Locate the cell with the specified text and output its (X, Y) center coordinate. 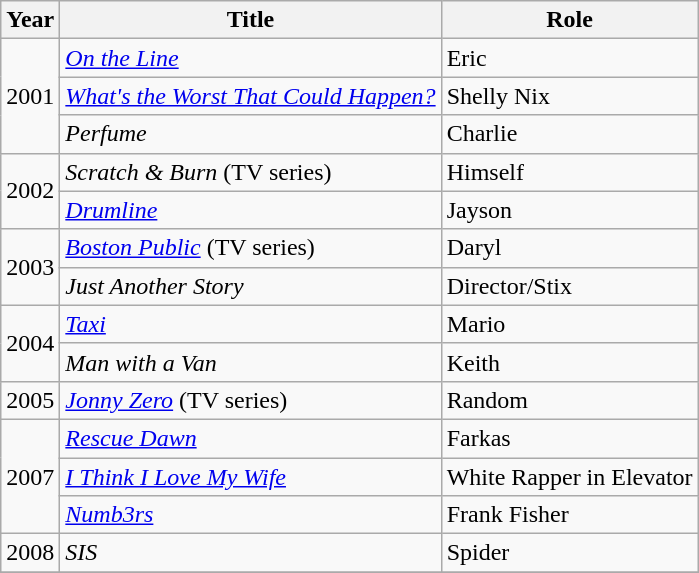
Drumline (250, 210)
I Think I Love My Wife (250, 477)
Jayson (570, 210)
Jonny Zero (TV series) (250, 400)
2001 (30, 96)
Eric (570, 58)
Random (570, 400)
Himself (570, 172)
Daryl (570, 248)
Title (250, 20)
2005 (30, 400)
Numb3rs (250, 515)
2007 (30, 476)
What's the Worst That Could Happen? (250, 96)
Taxi (250, 324)
Perfume (250, 134)
Director/Stix (570, 286)
Mario (570, 324)
SIS (250, 553)
Farkas (570, 438)
2003 (30, 267)
Year (30, 20)
Man with a Van (250, 362)
Charlie (570, 134)
Frank Fisher (570, 515)
Keith (570, 362)
Just Another Story (250, 286)
On the Line (250, 58)
Boston Public (TV series) (250, 248)
White Rapper in Elevator (570, 477)
2008 (30, 553)
Rescue Dawn (250, 438)
2002 (30, 191)
Scratch & Burn (TV series) (250, 172)
Role (570, 20)
Shelly Nix (570, 96)
2004 (30, 343)
Spider (570, 553)
